Extract the [x, y] coordinate from the center of the cell holding the provided text.  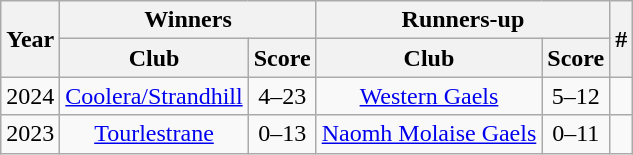
5–12 [576, 96]
2023 [30, 134]
0–13 [282, 134]
Coolera/Strandhill [154, 96]
4–23 [282, 96]
Year [30, 39]
0–11 [576, 134]
Tourlestrane [154, 134]
Western Gaels [429, 96]
Naomh Molaise Gaels [429, 134]
# [622, 39]
Runners-up [463, 20]
2024 [30, 96]
Winners [188, 20]
